Extract the [X, Y] coordinate from the center of the cell holding the provided text.  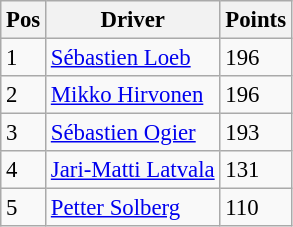
Driver [133, 20]
2 [24, 95]
Sébastien Ogier [133, 133]
193 [256, 133]
1 [24, 58]
Pos [24, 20]
131 [256, 170]
4 [24, 170]
Mikko Hirvonen [133, 95]
110 [256, 208]
Sébastien Loeb [133, 58]
5 [24, 208]
Points [256, 20]
Petter Solberg [133, 208]
3 [24, 133]
Jari-Matti Latvala [133, 170]
